Search for the cell housing the specified text and yield its [x, y] center coordinate. 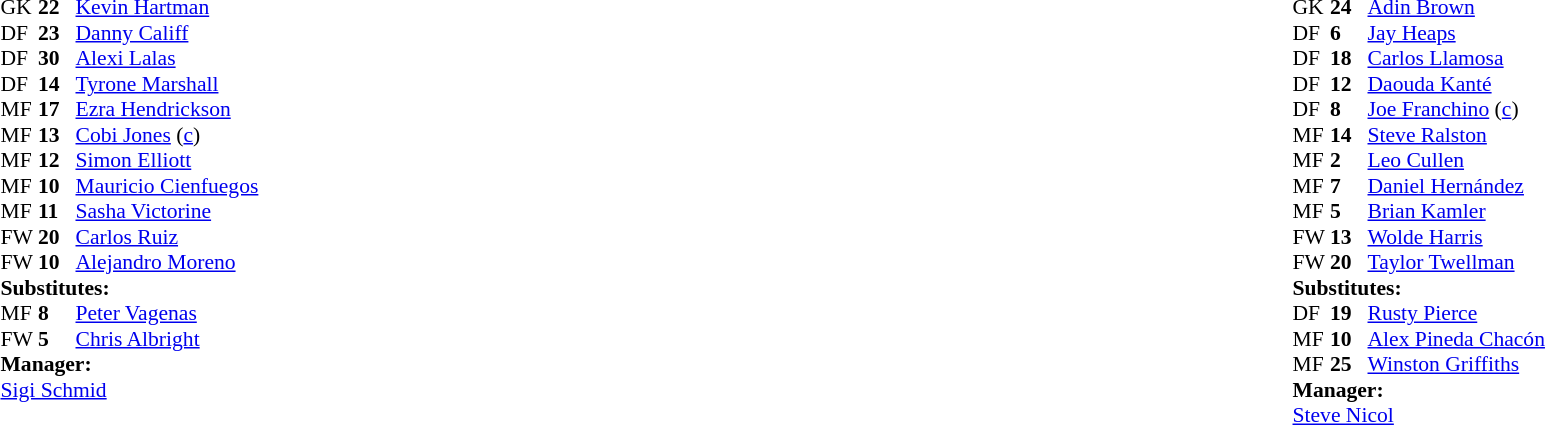
Alexi Lalas [168, 59]
Leo Cullen [1456, 161]
Jay Heaps [1456, 33]
Daniel Hernández [1456, 186]
Alejandro Moreno [168, 263]
Carlos Ruiz [168, 237]
Steve Ralston [1456, 135]
Sasha Victorine [168, 211]
17 [57, 109]
Winston Griffiths [1456, 365]
Simon Elliott [168, 161]
Alex Pineda Chacón [1456, 339]
Daouda Kanté [1456, 84]
Joe Franchino (c) [1456, 109]
Chris Albright [168, 339]
Brian Kamler [1456, 211]
25 [1349, 365]
6 [1349, 33]
18 [1349, 59]
Cobi Jones (c) [168, 135]
7 [1349, 186]
Mauricio Cienfuegos [168, 186]
Ezra Hendrickson [168, 109]
Rusty Pierce [1456, 313]
Sigi Schmid [129, 390]
Carlos Llamosa [1456, 59]
Danny Califf [168, 33]
2 [1349, 161]
Wolde Harris [1456, 237]
Taylor Twellman [1456, 263]
30 [57, 59]
Peter Vagenas [168, 313]
23 [57, 33]
19 [1349, 313]
Tyrone Marshall [168, 84]
11 [57, 211]
